Scan for the cell matching the given text and deliver its (x, y) coordinate at center. 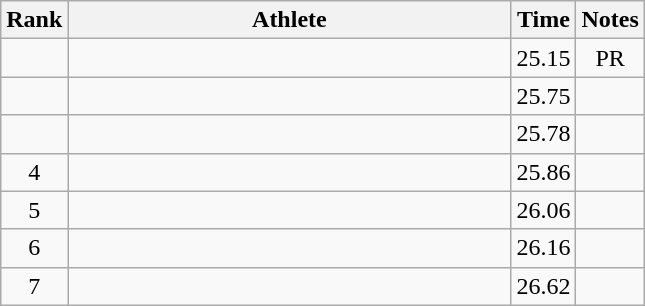
26.06 (544, 210)
25.86 (544, 172)
Rank (34, 20)
6 (34, 248)
Notes (610, 20)
Athlete (290, 20)
7 (34, 286)
PR (610, 58)
25.15 (544, 58)
26.62 (544, 286)
26.16 (544, 248)
25.78 (544, 134)
5 (34, 210)
25.75 (544, 96)
Time (544, 20)
4 (34, 172)
